Search for the cell housing the specified text and yield its [x, y] center coordinate. 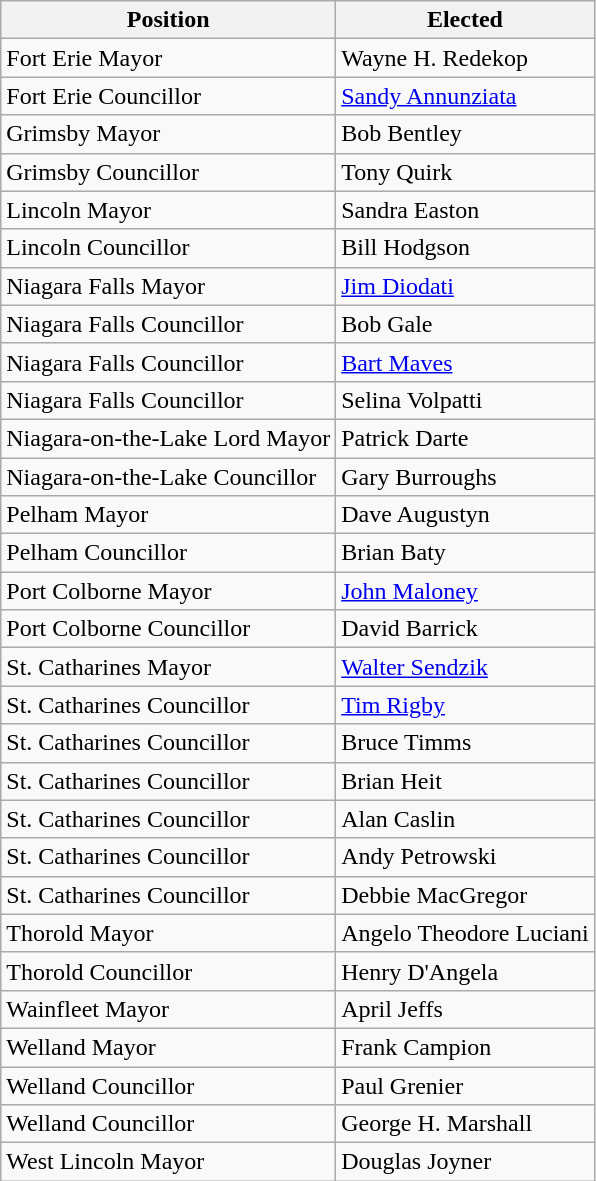
Sandra Easton [466, 210]
Alan Caslin [466, 819]
Lincoln Councillor [168, 248]
Grimsby Mayor [168, 134]
Port Colborne Mayor [168, 591]
George H. Marshall [466, 1124]
Henry D'Angela [466, 971]
David Barrick [466, 629]
Angelo Theodore Luciani [466, 933]
Gary Burroughs [466, 477]
John Maloney [466, 591]
Andy Petrowski [466, 857]
Fort Erie Mayor [168, 58]
Walter Sendzik [466, 667]
Port Colborne Councillor [168, 629]
Sandy Annunziata [466, 96]
April Jeffs [466, 1009]
Bart Maves [466, 362]
Welland Mayor [168, 1047]
Niagara-on-the-Lake Councillor [168, 477]
Jim Diodati [466, 286]
West Lincoln Mayor [168, 1162]
Bill Hodgson [466, 248]
Niagara-on-the-Lake Lord Mayor [168, 438]
Elected [466, 20]
Fort Erie Councillor [168, 96]
Thorold Councillor [168, 971]
Thorold Mayor [168, 933]
Position [168, 20]
St. Catharines Mayor [168, 667]
Bob Gale [466, 324]
Grimsby Councillor [168, 172]
Lincoln Mayor [168, 210]
Bob Bentley [466, 134]
Brian Baty [466, 553]
Wayne H. Redekop [466, 58]
Douglas Joyner [466, 1162]
Brian Heit [466, 781]
Tony Quirk [466, 172]
Frank Campion [466, 1047]
Bruce Timms [466, 743]
Pelham Councillor [168, 553]
Dave Augustyn [466, 515]
Patrick Darte [466, 438]
Wainfleet Mayor [168, 1009]
Paul Grenier [466, 1085]
Niagara Falls Mayor [168, 286]
Debbie MacGregor [466, 895]
Selina Volpatti [466, 400]
Pelham Mayor [168, 515]
Tim Rigby [466, 705]
